Return the [X, Y] coordinate for the center point of the cell that contains the specified text.  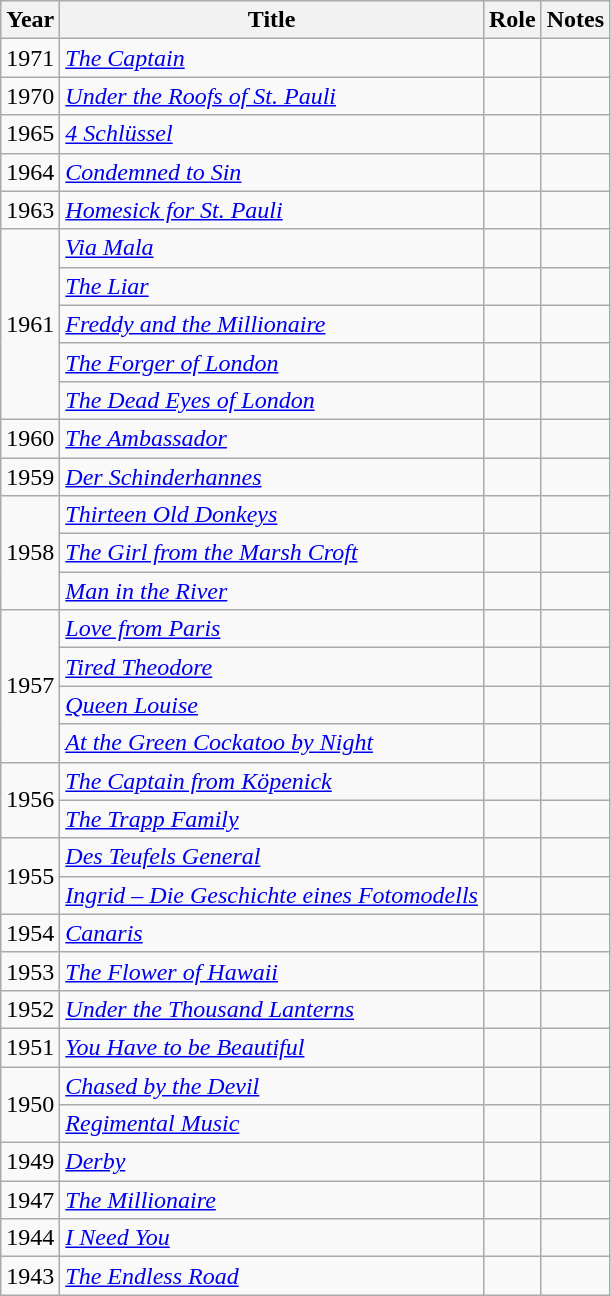
The Ambassador [272, 438]
Chased by the Devil [272, 1085]
Regimental Music [272, 1124]
1954 [30, 933]
Under the Thousand Lanterns [272, 1009]
1958 [30, 553]
The Captain from Köpenick [272, 781]
1955 [30, 876]
4 Schlüssel [272, 134]
1957 [30, 686]
Role [512, 20]
The Endless Road [272, 1276]
Under the Roofs of St. Pauli [272, 96]
Des Teufels General [272, 857]
1964 [30, 172]
1959 [30, 477]
Der Schinderhannes [272, 477]
Title [272, 20]
The Girl from the Marsh Croft [272, 553]
The Flower of Hawaii [272, 971]
1951 [30, 1047]
Derby [272, 1162]
The Trapp Family [272, 819]
Thirteen Old Donkeys [272, 515]
1965 [30, 134]
Canaris [272, 933]
Homesick for St. Pauli [272, 210]
Love from Paris [272, 629]
Man in the River [272, 591]
You Have to be Beautiful [272, 1047]
The Liar [272, 286]
The Millionaire [272, 1200]
1963 [30, 210]
Ingrid – Die Geschichte eines Fotomodells [272, 895]
I Need You [272, 1238]
1952 [30, 1009]
The Dead Eyes of London [272, 400]
1970 [30, 96]
1960 [30, 438]
1947 [30, 1200]
1961 [30, 324]
The Captain [272, 58]
Queen Louise [272, 705]
Tired Theodore [272, 667]
Condemned to Sin [272, 172]
1971 [30, 58]
1949 [30, 1162]
The Forger of London [272, 362]
Via Mala [272, 248]
1943 [30, 1276]
Freddy and the Millionaire [272, 324]
Notes [575, 20]
At the Green Cockatoo by Night [272, 743]
1956 [30, 800]
1953 [30, 971]
1950 [30, 1104]
1944 [30, 1238]
Year [30, 20]
